Provide the [X, Y] coordinate of the cell's center where the given text is located.  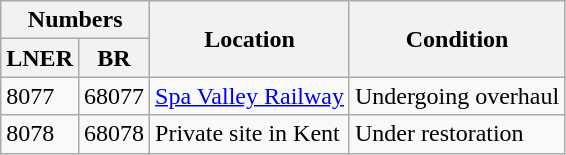
Private site in Kent [250, 134]
Location [250, 39]
Under restoration [456, 134]
68078 [114, 134]
Undergoing overhaul [456, 96]
8077 [40, 96]
LNER [40, 58]
8078 [40, 134]
68077 [114, 96]
Condition [456, 39]
Numbers [76, 20]
BR [114, 58]
Spa Valley Railway [250, 96]
